Pinpoint the cell where the given text exists, returning its [X, Y] midpoint coordinate. 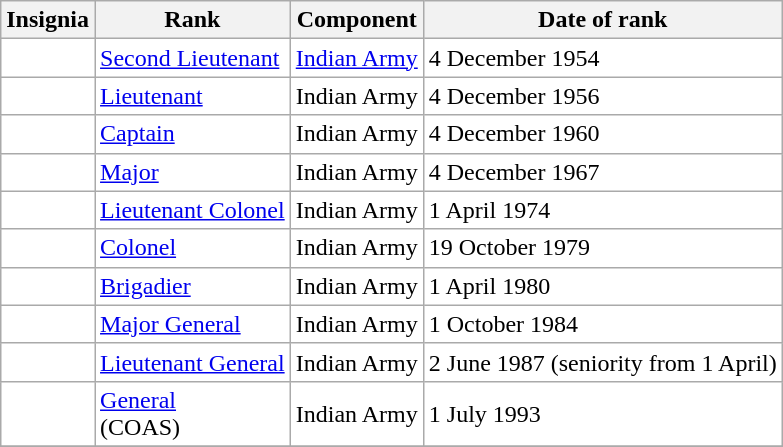
1 July 1993 [602, 414]
4 December 1956 [602, 96]
1 April 1974 [602, 210]
Brigadier [193, 286]
4 December 1954 [602, 58]
1 October 1984 [602, 324]
Lieutenant Colonel [193, 210]
19 October 1979 [602, 248]
Rank [193, 20]
Lieutenant General [193, 362]
Colonel [193, 248]
2 June 1987 (seniority from 1 April) [602, 362]
Major [193, 172]
Second Lieutenant [193, 58]
Lieutenant [193, 96]
Major General [193, 324]
Date of rank [602, 20]
4 December 1960 [602, 134]
1 April 1980 [602, 286]
Captain [193, 134]
4 December 1967 [602, 172]
General(COAS) [193, 414]
Component [356, 20]
Insignia [48, 20]
